Scan for the cell matching the given text and deliver its (X, Y) coordinate at center. 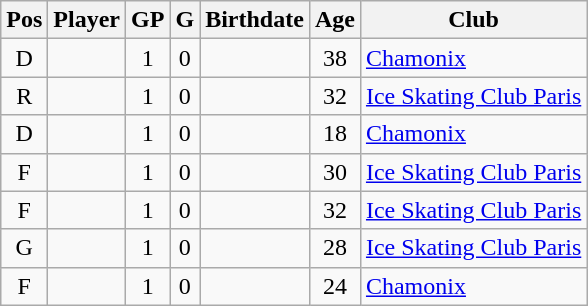
GP (148, 20)
Birthdate (255, 20)
R (24, 96)
Age (334, 20)
28 (334, 248)
Player (87, 20)
38 (334, 58)
Club (473, 20)
24 (334, 286)
18 (334, 134)
30 (334, 172)
Pos (24, 20)
